Identify which cell holds the provided text, then report its (X, Y) central coordinate. 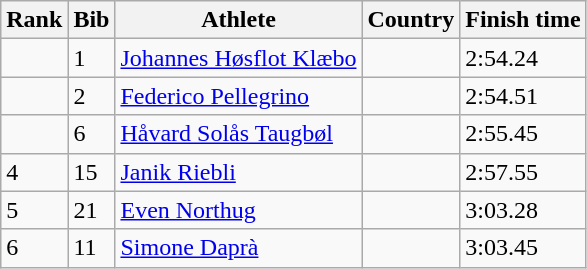
2:55.45 (523, 134)
Håvard Solås Taugbøl (238, 134)
Bib (92, 20)
2:54.51 (523, 96)
3:03.28 (523, 210)
11 (92, 248)
1 (92, 58)
Athlete (238, 20)
2 (92, 96)
3:03.45 (523, 248)
Country (411, 20)
15 (92, 172)
2:54.24 (523, 58)
Rank (34, 20)
2:57.55 (523, 172)
5 (34, 210)
21 (92, 210)
Finish time (523, 20)
Janik Riebli (238, 172)
Johannes Høsflot Klæbo (238, 58)
Even Northug (238, 210)
Simone Daprà (238, 248)
4 (34, 172)
Federico Pellegrino (238, 96)
